Return the (X, Y) coordinate for the center point of the cell that contains the specified text.  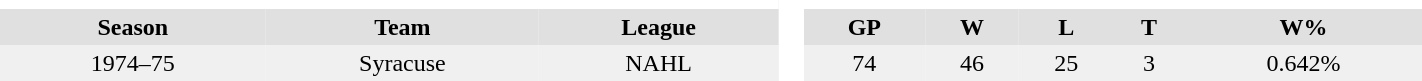
74 (864, 63)
1974–75 (133, 63)
T (1148, 27)
League (658, 27)
W (972, 27)
0.642% (1304, 63)
Team (402, 27)
25 (1066, 63)
L (1066, 27)
W% (1304, 27)
Syracuse (402, 63)
3 (1148, 63)
46 (972, 63)
Season (133, 27)
GP (864, 27)
NAHL (658, 63)
